Output the (x, y) coordinate of the center of the cell containing the given text.  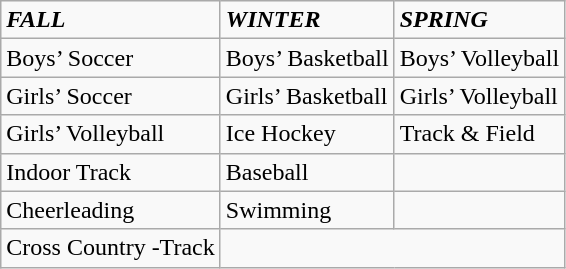
Boys’ Soccer (111, 58)
WINTER (307, 20)
Girls’ Basketball (307, 96)
SPRING (479, 20)
Ice Hockey (307, 134)
Cheerleading (111, 210)
FALL (111, 20)
Baseball (307, 172)
Girls’ Soccer (111, 96)
Swimming (307, 210)
Cross Country -Track (111, 248)
Track & Field (479, 134)
Indoor Track (111, 172)
Boys’ Volleyball (479, 58)
Boys’ Basketball (307, 58)
